Identify which cell holds the provided text, then report its (X, Y) central coordinate. 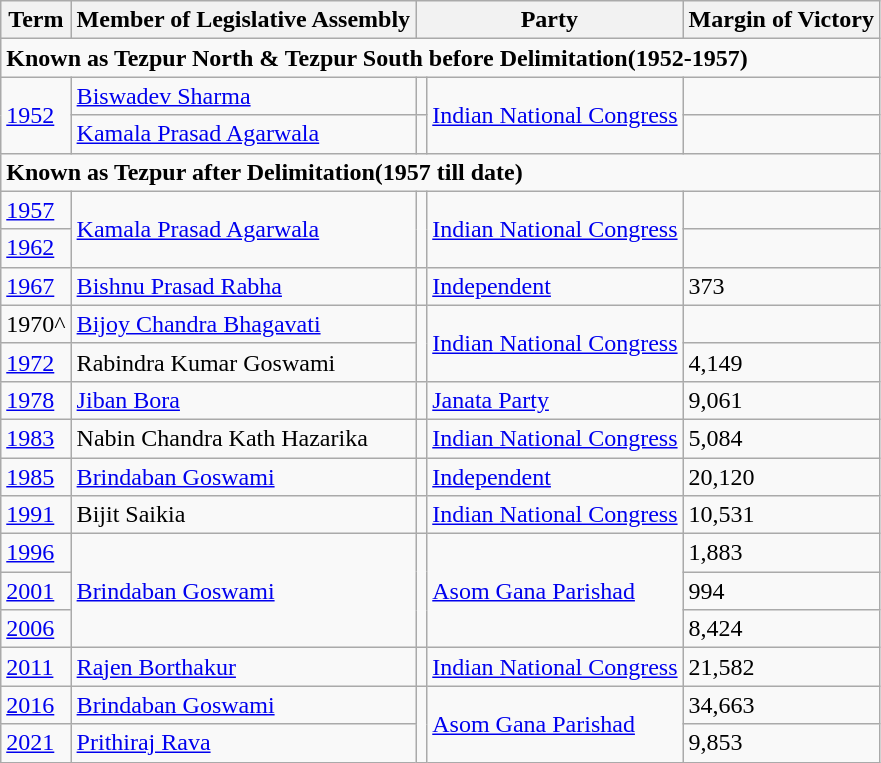
34,663 (781, 705)
2021 (36, 743)
1962 (36, 248)
1952 (36, 115)
1957 (36, 210)
5,084 (781, 438)
1970^ (36, 324)
2011 (36, 667)
1991 (36, 515)
1972 (36, 362)
10,531 (781, 515)
373 (781, 286)
9,061 (781, 400)
20,120 (781, 477)
4,149 (781, 362)
2001 (36, 591)
Bijoy Chandra Bhagavati (244, 324)
Known as Tezpur after Delimitation(1957 till date) (440, 172)
Nabin Chandra Kath Hazarika (244, 438)
9,853 (781, 743)
1,883 (781, 553)
21,582 (781, 667)
1983 (36, 438)
2006 (36, 629)
2016 (36, 705)
Rabindra Kumar Goswami (244, 362)
Jiban Bora (244, 400)
Party (550, 20)
Known as Tezpur North & Tezpur South before Delimitation(1952-1957) (440, 58)
1978 (36, 400)
994 (781, 591)
1985 (36, 477)
Prithiraj Rava (244, 743)
Member of Legislative Assembly (244, 20)
Margin of Victory (781, 20)
Biswadev Sharma (244, 96)
1996 (36, 553)
8,424 (781, 629)
1967 (36, 286)
Rajen Borthakur (244, 667)
Bijit Saikia (244, 515)
Janata Party (555, 400)
Bishnu Prasad Rabha (244, 286)
Term (36, 20)
